Determine the [x, y] coordinate at the center of the cell enclosing the given text.  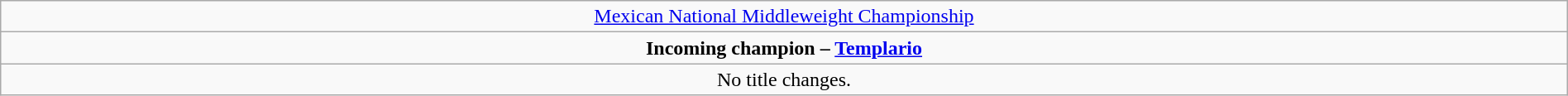
Mexican National Middleweight Championship [784, 17]
Incoming champion – Templario [784, 48]
No title changes. [784, 79]
